Capture the cell that displays the provided text and extract its (X, Y) central coordinate. 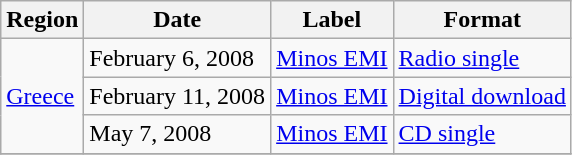
CD single (482, 134)
Format (482, 20)
February 11, 2008 (178, 96)
Region (42, 20)
Date (178, 20)
Greece (42, 96)
Radio single (482, 58)
May 7, 2008 (178, 134)
Digital download (482, 96)
Label (332, 20)
February 6, 2008 (178, 58)
